Capture the cell that displays the provided text and extract its [X, Y] central coordinate. 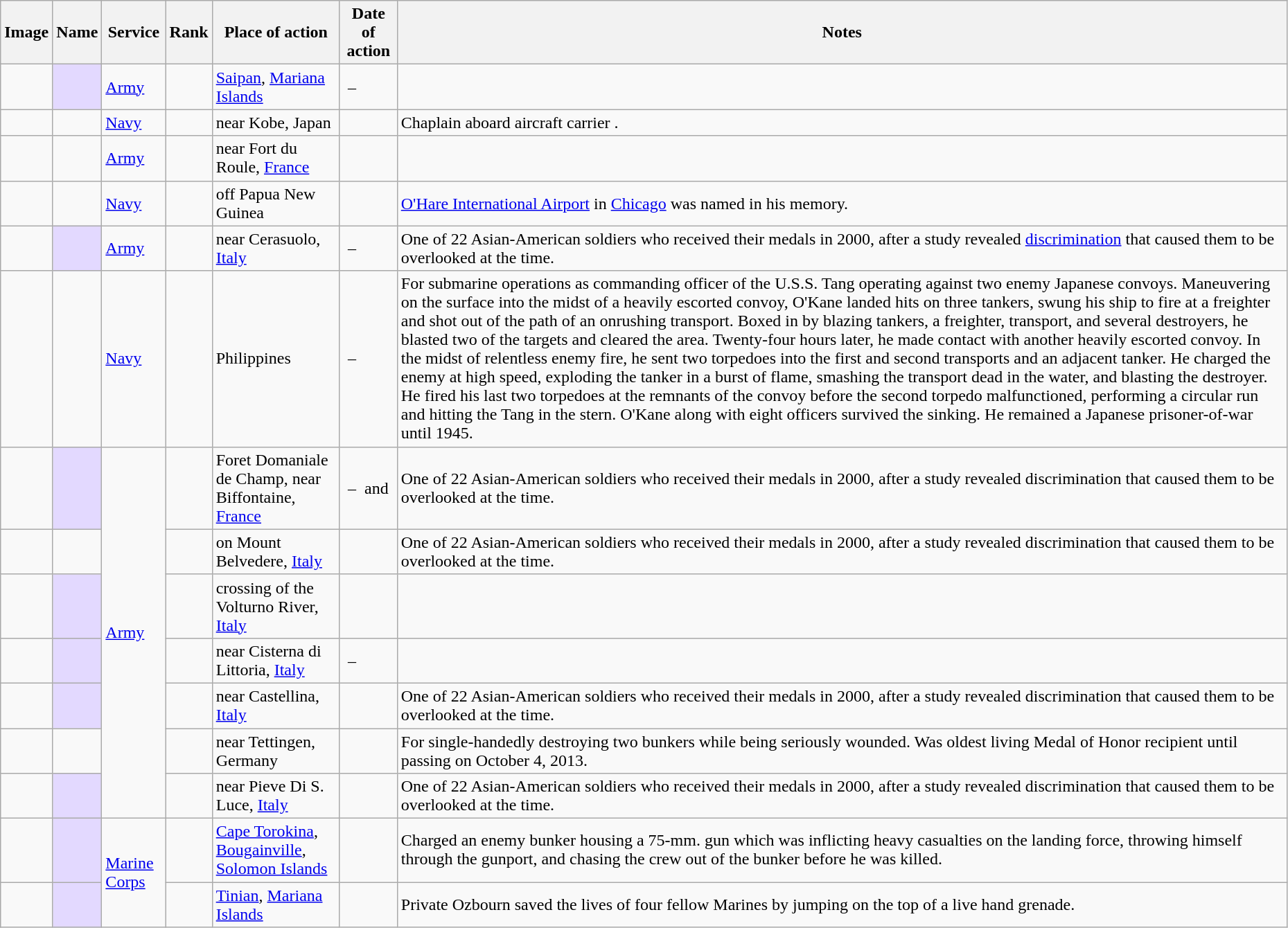
off Papua New Guinea [276, 204]
Saipan, Mariana Islands [276, 87]
near Cisterna di Littoria, Italy [276, 661]
Image [26, 33]
Place of action [276, 33]
near Castellina, Italy [276, 705]
Marine Corps [134, 873]
near Kobe, Japan [276, 123]
Rank [188, 33]
Philippines [276, 359]
on Mount Belvedere, Italy [276, 551]
O'Hare International Airport in Chicago was named in his memory. [842, 204]
Chaplain aboard aircraft carrier . [842, 123]
near Tettingen, Germany [276, 751]
Private Ozbourn saved the lives of four fellow Marines by jumping on the top of a live hand grenade. [842, 904]
Foret Domaniale de Champ, near Biffontaine, France [276, 488]
near Pieve Di S. Luce, Italy [276, 796]
Tinian, Mariana Islands [276, 904]
near Cerasuolo, Italy [276, 248]
Cape Torokina, Bougainville, Solomon Islands [276, 850]
Service [134, 33]
near Fort du Roule, France [276, 158]
crossing of the Volturno River, Italy [276, 606]
Date of action [369, 33]
Name [78, 33]
– and [369, 488]
Notes [842, 33]
